Scan for the cell matching the given text and deliver its [X, Y] coordinate at center. 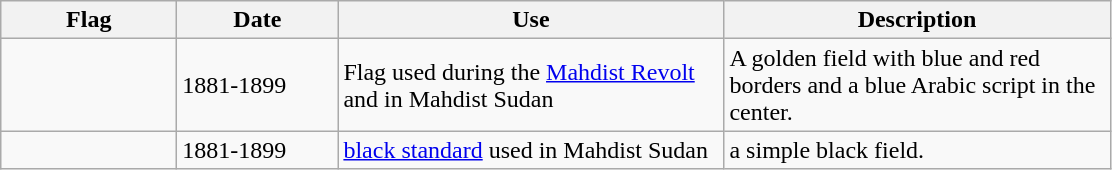
a simple black field. [917, 150]
Flag [89, 20]
Flag used during the Mahdist Revolt and in Mahdist Sudan [531, 85]
A golden field with blue and red borders and a blue Arabic script in the center. [917, 85]
Use [531, 20]
Description [917, 20]
black standard used in Mahdist Sudan [531, 150]
Date [258, 20]
